Capture the cell that displays the provided text and extract its (X, Y) central coordinate. 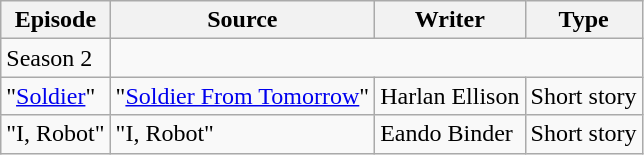
Eando Binder (450, 134)
Type (584, 20)
Writer (450, 20)
"Soldier" (56, 96)
Harlan Ellison (450, 96)
Season 2 (56, 58)
"Soldier From Tomorrow" (242, 96)
Source (242, 20)
Episode (56, 20)
